Scan for the cell matching the given text and deliver its (x, y) coordinate at center. 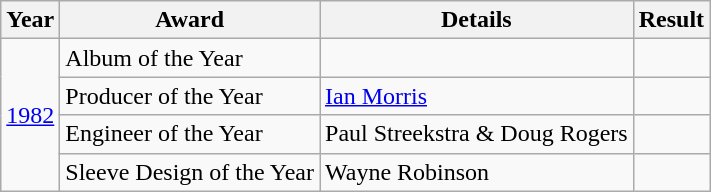
1982 (30, 115)
Award (190, 20)
Paul Streekstra & Doug Rogers (477, 134)
Wayne Robinson (477, 172)
Year (30, 20)
Details (477, 20)
Engineer of the Year (190, 134)
Ian Morris (477, 96)
Album of the Year (190, 58)
Producer of the Year (190, 96)
Result (671, 20)
Sleeve Design of the Year (190, 172)
